Search for the cell housing the specified text and yield its [x, y] center coordinate. 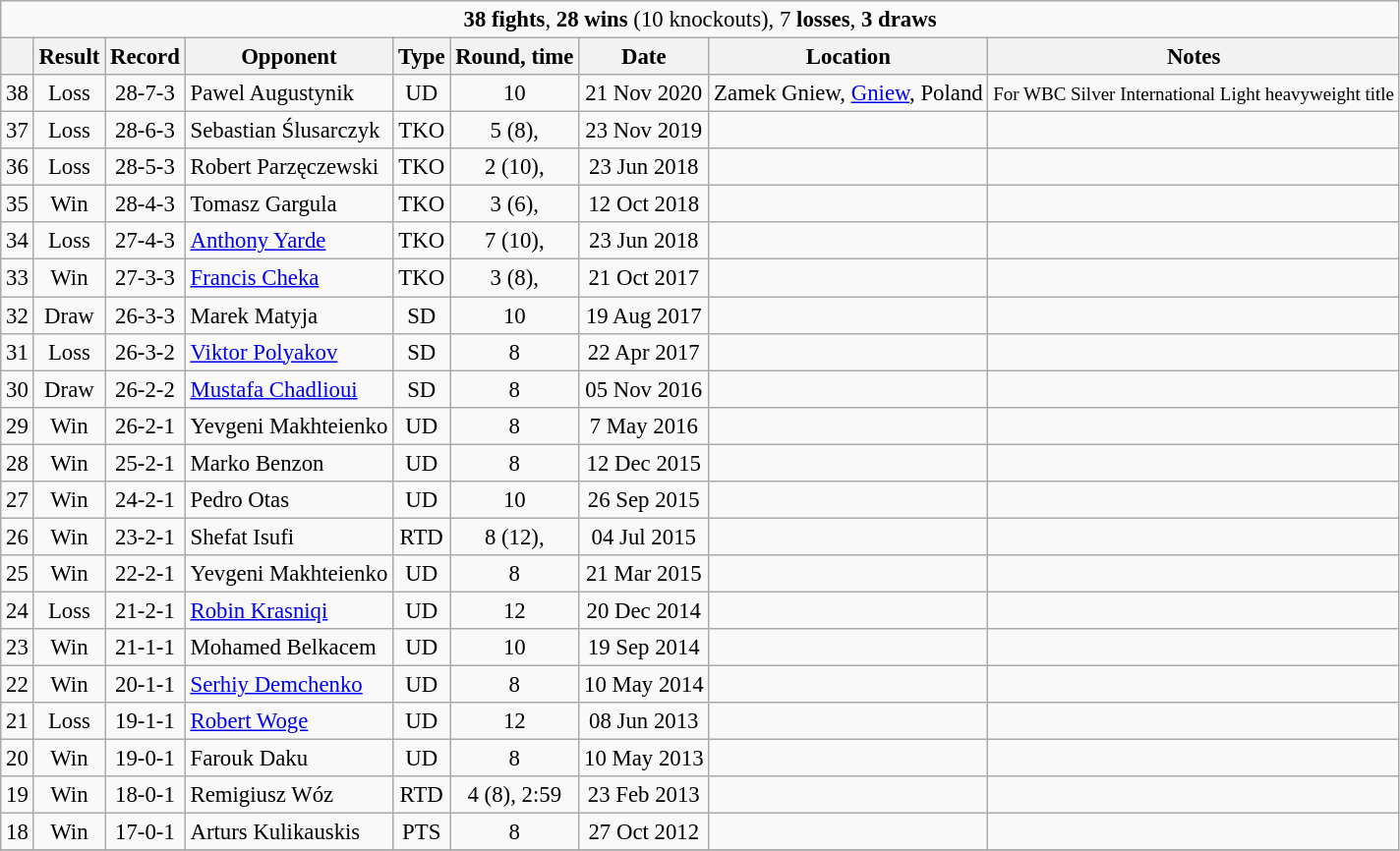
Robin Krasniqi [289, 610]
18-0-1 [146, 795]
19-0-1 [146, 759]
Pedro Otas [289, 500]
19-1-1 [146, 721]
19 [18, 795]
25-2-1 [146, 463]
36 [18, 167]
21 [18, 721]
Serhiy Demchenko [289, 685]
7 (10), [515, 241]
21 Oct 2017 [644, 278]
27-3-3 [146, 278]
27 Oct 2012 [644, 832]
26 [18, 537]
4 (8), 2:59 [515, 795]
Tomasz Gargula [289, 204]
23 [18, 648]
Remigiusz Wóz [289, 795]
18 [18, 832]
7 May 2016 [644, 425]
28-5-3 [146, 167]
21-1-1 [146, 648]
22 [18, 685]
29 [18, 425]
19 Aug 2017 [644, 315]
28-6-3 [146, 131]
20 [18, 759]
3 (8), [515, 278]
38 fights, 28 wins (10 knockouts), 7 losses, 3 draws [700, 20]
Marek Matyja [289, 315]
30 [18, 389]
19 Sep 2014 [644, 648]
32 [18, 315]
For WBC Silver International Light heavyweight title [1194, 93]
Location [848, 57]
23-2-1 [146, 537]
26-2-2 [146, 389]
27-4-3 [146, 241]
Pawel Augustynik [289, 93]
Mohamed Belkacem [289, 648]
12 Oct 2018 [644, 204]
17-0-1 [146, 832]
PTS [422, 832]
28-4-3 [146, 204]
Round, time [515, 57]
24 [18, 610]
20 Dec 2014 [644, 610]
Record [146, 57]
Mustafa Chadlioui [289, 389]
12 Dec 2015 [644, 463]
21 Mar 2015 [644, 574]
Date [644, 57]
21 Nov 2020 [644, 93]
26 Sep 2015 [644, 500]
Robert Parzęczewski [289, 167]
35 [18, 204]
28 [18, 463]
20-1-1 [146, 685]
27 [18, 500]
38 [18, 93]
31 [18, 352]
22-2-1 [146, 574]
Type [422, 57]
21-2-1 [146, 610]
Shefat Isufi [289, 537]
10 May 2013 [644, 759]
22 Apr 2017 [644, 352]
34 [18, 241]
Anthony Yarde [289, 241]
2 (10), [515, 167]
10 May 2014 [644, 685]
25 [18, 574]
04 Jul 2015 [644, 537]
3 (6), [515, 204]
26-3-2 [146, 352]
24-2-1 [146, 500]
Opponent [289, 57]
Result [69, 57]
26-3-3 [146, 315]
Viktor Polyakov [289, 352]
Marko Benzon [289, 463]
Francis Cheka [289, 278]
Robert Woge [289, 721]
8 (12), [515, 537]
08 Jun 2013 [644, 721]
5 (8), [515, 131]
Arturs Kulikauskis [289, 832]
05 Nov 2016 [644, 389]
28-7-3 [146, 93]
33 [18, 278]
23 Nov 2019 [644, 131]
Notes [1194, 57]
Sebastian Ślusarczyk [289, 131]
Zamek Gniew, Gniew, Poland [848, 93]
37 [18, 131]
23 Feb 2013 [644, 795]
Farouk Daku [289, 759]
26-2-1 [146, 425]
